Pinpoint the cell where the given text exists, returning its (x, y) midpoint coordinate. 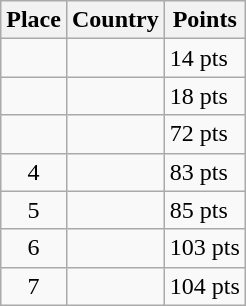
Country (115, 20)
5 (34, 210)
103 pts (204, 248)
7 (34, 286)
104 pts (204, 286)
4 (34, 172)
Points (204, 20)
85 pts (204, 210)
72 pts (204, 134)
83 pts (204, 172)
18 pts (204, 96)
6 (34, 248)
Place (34, 20)
14 pts (204, 58)
